Extract the (X, Y) coordinate from the center of the cell holding the provided text.  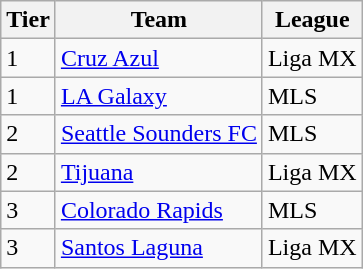
Tijuana (158, 172)
League (312, 20)
Tier (28, 20)
Seattle Sounders FC (158, 134)
LA Galaxy (158, 96)
Colorado Rapids (158, 210)
Cruz Azul (158, 58)
Team (158, 20)
Santos Laguna (158, 248)
